From the cell containing the given text, extract its center point as (x, y) coordinate. 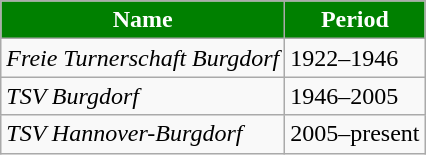
TSV Hannover-Burgdorf (143, 134)
Name (143, 20)
1946–2005 (355, 96)
Freie Turnerschaft Burgdorf (143, 58)
2005–present (355, 134)
1922–1946 (355, 58)
Period (355, 20)
TSV Burgdorf (143, 96)
